Detect which cell encompasses the target text, then output its (x, y) center coordinate. 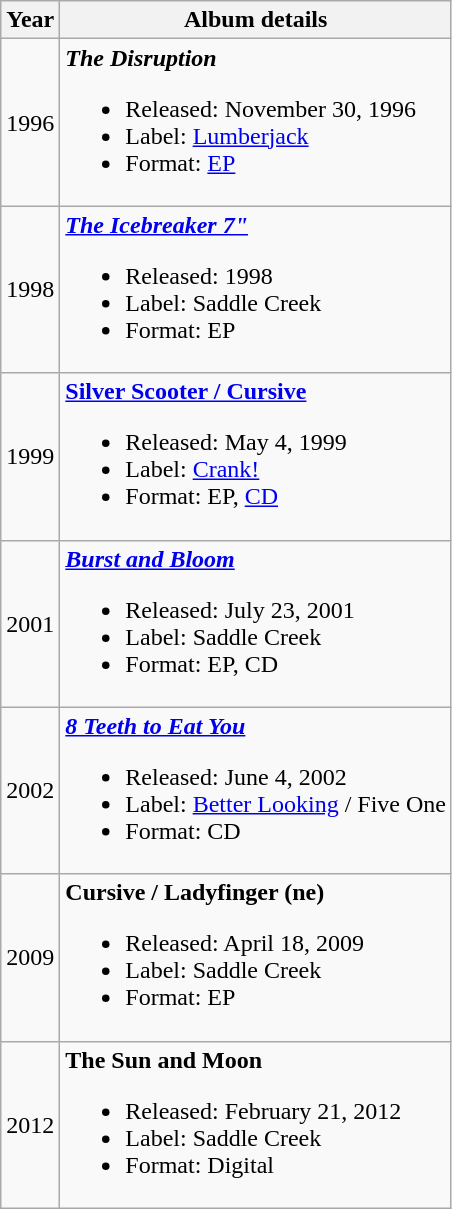
2012 (30, 1124)
8 Teeth to Eat YouReleased: June 4, 2002Label: Better Looking / Five OneFormat: CD (256, 790)
1998 (30, 290)
2009 (30, 958)
The DisruptionReleased: November 30, 1996Label: LumberjackFormat: EP (256, 122)
The Sun and MoonReleased: February 21, 2012Label: Saddle CreekFormat: Digital (256, 1124)
Cursive / Ladyfinger (ne)Released: April 18, 2009Label: Saddle CreekFormat: EP (256, 958)
1999 (30, 456)
Burst and BloomReleased: July 23, 2001Label: Saddle CreekFormat: EP, CD (256, 624)
Silver Scooter / CursiveReleased: May 4, 1999Label: Crank!Format: EP, CD (256, 456)
Album details (256, 20)
1996 (30, 122)
Year (30, 20)
2001 (30, 624)
The Icebreaker 7"Released: 1998Label: Saddle CreekFormat: EP (256, 290)
2002 (30, 790)
